Search for the cell housing the specified text and yield its [x, y] center coordinate. 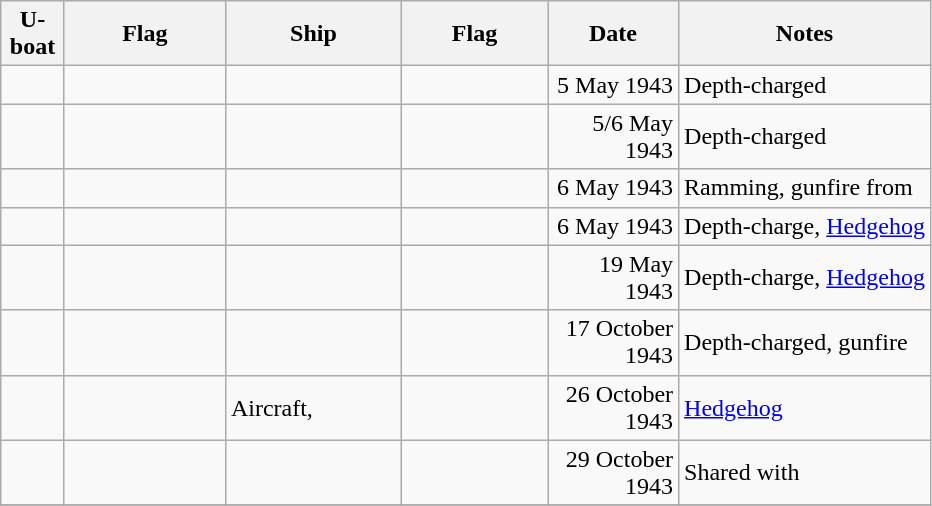
Ramming, gunfire from [805, 188]
Date [614, 34]
Hedgehog [805, 408]
17 October 1943 [614, 342]
Aircraft, [313, 408]
Shared with [805, 472]
Depth-charged, gunfire [805, 342]
26 October 1943 [614, 408]
29 October 1943 [614, 472]
19 May 1943 [614, 278]
Notes [805, 34]
5 May 1943 [614, 85]
5/6 May 1943 [614, 136]
Ship [313, 34]
U-boat [33, 34]
